Locate the cell with the specified text and output its [x, y] center coordinate. 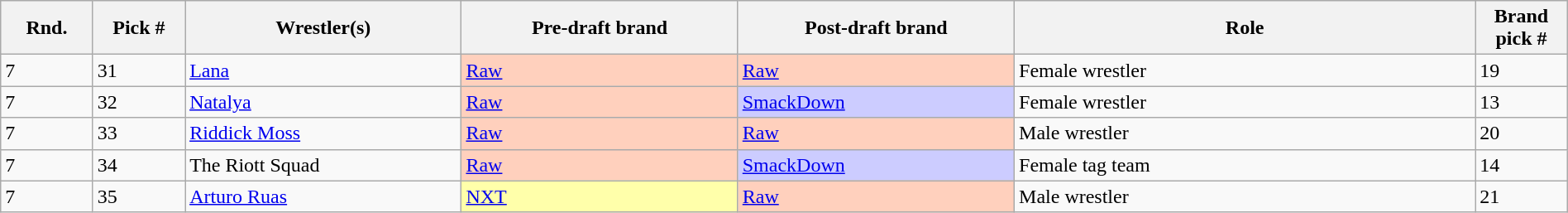
19 [1522, 70]
Lana [323, 70]
35 [139, 196]
34 [139, 165]
Riddick Moss [323, 133]
The Riott Squad [323, 165]
NXT [600, 196]
20 [1522, 133]
Rnd. [46, 28]
31 [139, 70]
13 [1522, 102]
Role [1245, 28]
32 [139, 102]
21 [1522, 196]
Arturo Ruas [323, 196]
Pre-draft brand [600, 28]
Natalya [323, 102]
14 [1522, 165]
Pick # [139, 28]
Brand pick # [1522, 28]
Post-draft brand [876, 28]
Wrestler(s) [323, 28]
Female tag team [1245, 165]
33 [139, 133]
